Locate the cell with the specified text and output its [X, Y] center coordinate. 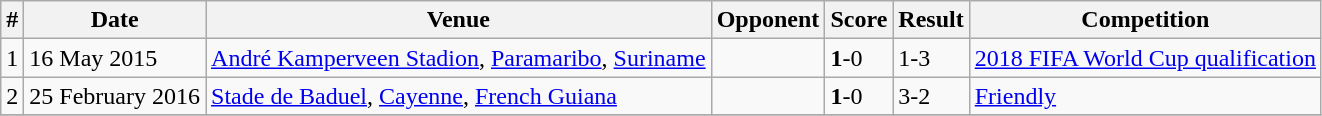
Date [115, 20]
Friendly [1145, 96]
2018 FIFA World Cup qualification [1145, 58]
2 [12, 96]
Score [859, 20]
André Kamperveen Stadion, Paramaribo, Suriname [459, 58]
3-2 [931, 96]
1 [12, 58]
1-3 [931, 58]
Venue [459, 20]
16 May 2015 [115, 58]
Competition [1145, 20]
# [12, 20]
Opponent [768, 20]
Result [931, 20]
Stade de Baduel, Cayenne, French Guiana [459, 96]
25 February 2016 [115, 96]
